From the cell containing the given text, extract its center point as [x, y] coordinate. 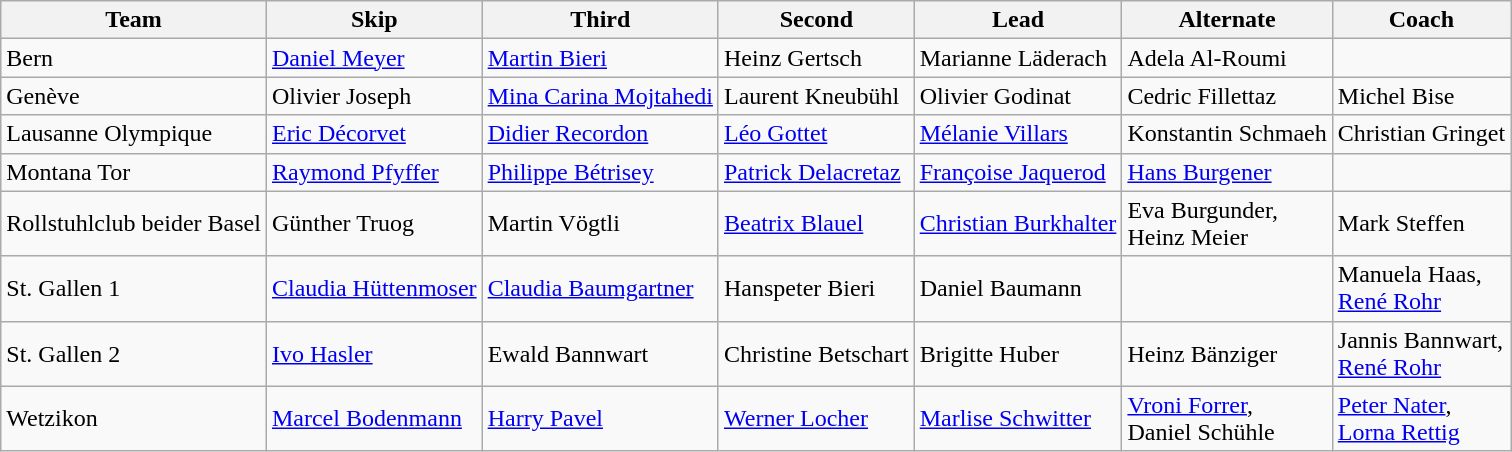
Raymond Pfyffer [374, 172]
Vroni Forrer,Daniel Schühle [1227, 418]
Alternate [1227, 20]
Montana Tor [134, 172]
Jannis Bannwart,René Rohr [1421, 354]
Adela Al-Roumi [1227, 58]
Marianne Läderach [1018, 58]
Team [134, 20]
Ewald Bannwart [600, 354]
Heinz Gertsch [816, 58]
Lead [1018, 20]
Olivier Godinat [1018, 96]
Mark Steffen [1421, 224]
Martin Vögtli [600, 224]
St. Gallen 2 [134, 354]
Olivier Joseph [374, 96]
Philippe Bétrisey [600, 172]
Claudia Hüttenmoser [374, 288]
St. Gallen 1 [134, 288]
Christine Betschart [816, 354]
Claudia Baumgartner [600, 288]
Rollstuhlclub beider Basel [134, 224]
Beatrix Blauel [816, 224]
Martin Bieri [600, 58]
Peter Nater,Lorna Rettig [1421, 418]
Ivo Hasler [374, 354]
Hans Burgener [1227, 172]
Hanspeter Bieri [816, 288]
Brigitte Huber [1018, 354]
Christian Gringet [1421, 134]
Daniel Meyer [374, 58]
Mélanie Villars [1018, 134]
Werner Locher [816, 418]
Konstantin Schmaeh [1227, 134]
Second [816, 20]
Eric Décorvet [374, 134]
Wetzikon [134, 418]
Cedric Fillettaz [1227, 96]
Marcel Bodenmann [374, 418]
Christian Burkhalter [1018, 224]
Patrick Delacretaz [816, 172]
Coach [1421, 20]
Harry Pavel [600, 418]
Bern [134, 58]
Günther Truog [374, 224]
Genève [134, 96]
Eva Burgunder,Heinz Meier [1227, 224]
Lausanne Olympique [134, 134]
Third [600, 20]
Daniel Baumann [1018, 288]
Heinz Bänziger [1227, 354]
Manuela Haas,René Rohr [1421, 288]
Michel Bise [1421, 96]
Mina Carina Mojtahedi [600, 96]
Didier Recordon [600, 134]
Laurent Kneubühl [816, 96]
Skip [374, 20]
Marlise Schwitter [1018, 418]
Françoise Jaquerod [1018, 172]
Léo Gottet [816, 134]
